Return (X, Y) of the center of cell containing provided text 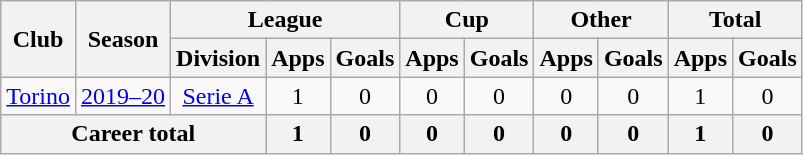
Season (122, 39)
Cup (467, 20)
Club (38, 39)
League (286, 20)
2019–20 (122, 96)
Serie A (218, 96)
Career total (134, 134)
Division (218, 58)
Total (735, 20)
Torino (38, 96)
Other (601, 20)
